Return (X, Y) of the center of cell containing provided text 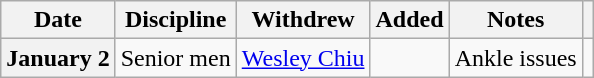
Ankle issues (516, 58)
Added (410, 20)
Wesley Chiu (303, 58)
Notes (516, 20)
January 2 (58, 58)
Date (58, 20)
Withdrew (303, 20)
Discipline (176, 20)
Senior men (176, 58)
